Provide the (x, y) coordinate of the cell's center where the given text is located.  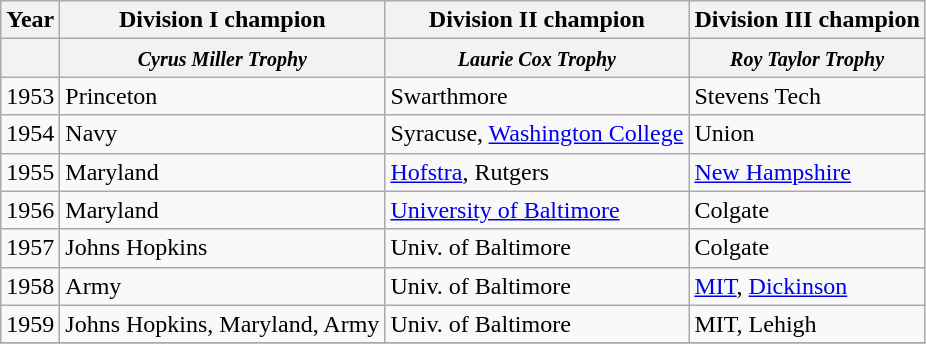
Division III champion (807, 20)
1959 (30, 324)
New Hampshire (807, 172)
1955 (30, 172)
Roy Taylor Trophy (807, 58)
1954 (30, 134)
Navy (222, 134)
University of Baltimore (537, 210)
Division II champion (537, 20)
Laurie Cox Trophy (537, 58)
Johns Hopkins, Maryland, Army (222, 324)
Princeton (222, 96)
Stevens Tech (807, 96)
1953 (30, 96)
Cyrus Miller Trophy (222, 58)
Swarthmore (537, 96)
Army (222, 286)
MIT, Dickinson (807, 286)
MIT, Lehigh (807, 324)
Year (30, 20)
1958 (30, 286)
1957 (30, 248)
Division I champion (222, 20)
Union (807, 134)
Hofstra, Rutgers (537, 172)
Syracuse, Washington College (537, 134)
Johns Hopkins (222, 248)
1956 (30, 210)
